Extract the [x, y] coordinate from the center of the cell holding the provided text.  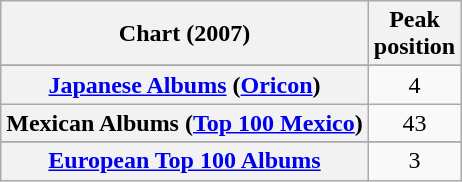
Mexican Albums (Top 100 Mexico) [185, 123]
Japanese Albums (Oricon) [185, 85]
Peakposition [414, 34]
43 [414, 123]
4 [414, 85]
3 [414, 161]
European Top 100 Albums [185, 161]
Chart (2007) [185, 34]
